For the text-containing cell, return its midpoint in [x, y] coordinate format. 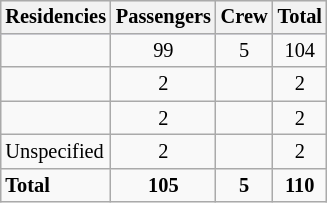
105 [164, 185]
Passengers [164, 17]
99 [164, 51]
110 [300, 185]
Residencies [55, 17]
Crew [244, 17]
Unspecified [55, 152]
104 [300, 51]
